Capture the cell that displays the provided text and extract its (X, Y) central coordinate. 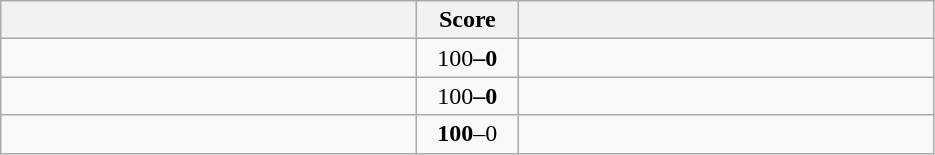
Score (468, 20)
